Find where the given text appears and provide that cell's center as [X, Y] coordinate. 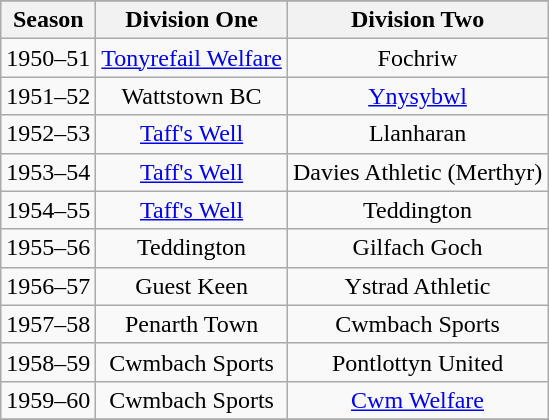
Wattstown BC [192, 96]
1959–60 [48, 400]
Tonyrefail Welfare [192, 58]
1952–53 [48, 134]
1956–57 [48, 286]
Ynysybwl [417, 96]
Gilfach Goch [417, 248]
1953–54 [48, 172]
1954–55 [48, 210]
Llanharan [417, 134]
1950–51 [48, 58]
1958–59 [48, 362]
1951–52 [48, 96]
Penarth Town [192, 324]
Pontlottyn United [417, 362]
Guest Keen [192, 286]
Division One [192, 20]
Cwm Welfare [417, 400]
Season [48, 20]
Ystrad Athletic [417, 286]
1957–58 [48, 324]
Fochriw [417, 58]
Division Two [417, 20]
Davies Athletic (Merthyr) [417, 172]
1955–56 [48, 248]
